Output the [x, y] coordinate of the center of the cell containing the given text.  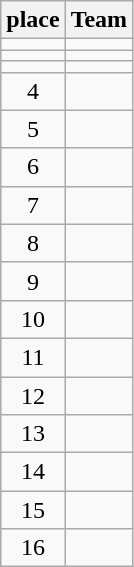
7 [33, 205]
5 [33, 129]
16 [33, 548]
9 [33, 281]
11 [33, 357]
place [33, 20]
10 [33, 319]
15 [33, 510]
Team [99, 20]
4 [33, 91]
12 [33, 395]
14 [33, 472]
6 [33, 167]
13 [33, 434]
8 [33, 243]
